Output the (x, y) coordinate of the center of the cell containing the given text.  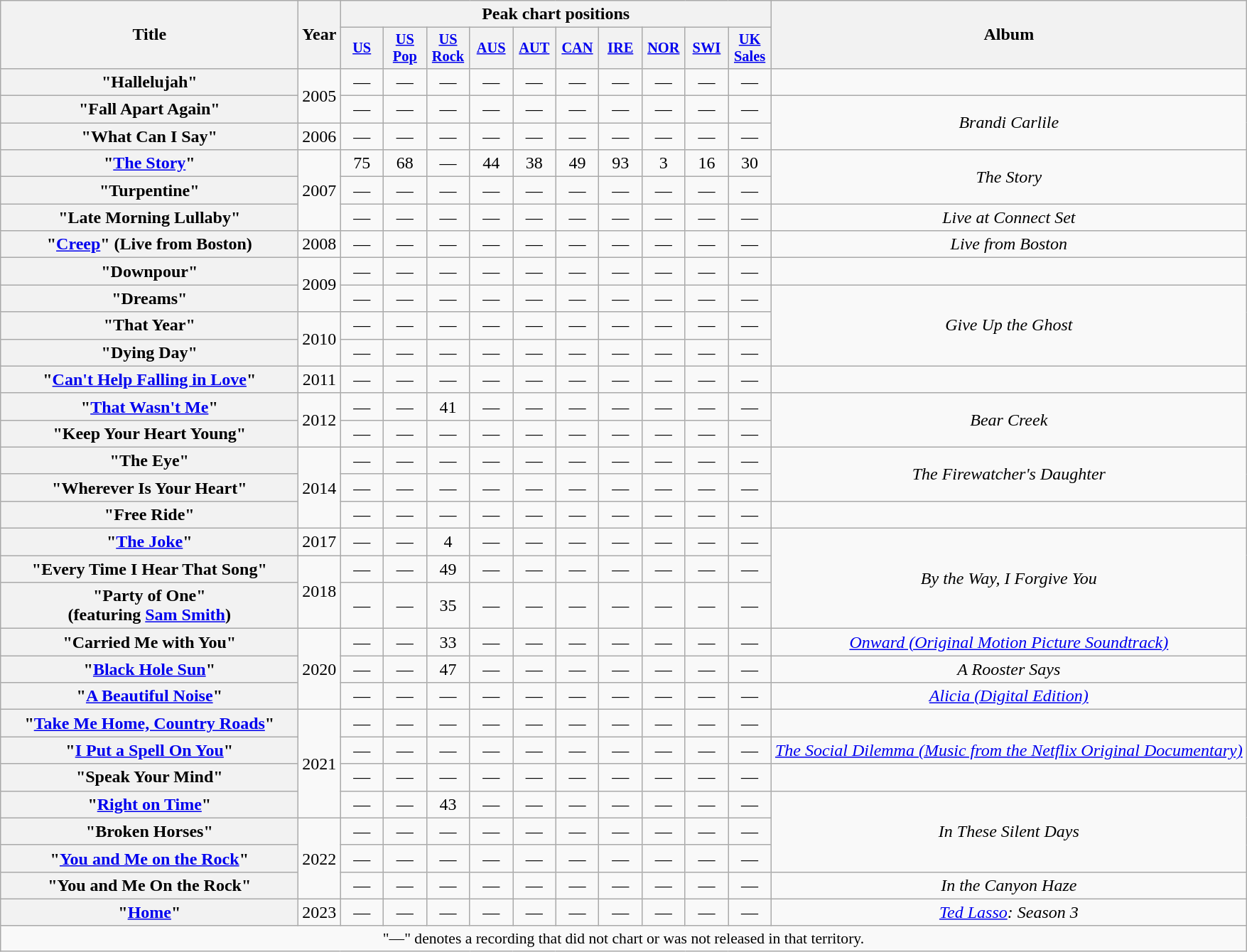
Bear Creek (1009, 420)
2009 (320, 285)
2011 (320, 379)
NOR (664, 48)
43 (448, 804)
"I Put a Spell On You" (149, 750)
75 (362, 163)
SWI (706, 48)
"Turpentine" (149, 190)
"Keep Your Heart Young" (149, 433)
44 (492, 163)
IRE (621, 48)
2005 (320, 95)
"Can't Help Falling in Love" (149, 379)
AUT (534, 48)
2021 (320, 764)
"Carried Me with You" (149, 642)
Peak chart positions (556, 14)
CAN (577, 48)
"Take Me Home, Country Roads" (149, 723)
The Firewatcher's Daughter (1009, 474)
"Late Morning Lullaby" (149, 217)
"The Joke" (149, 542)
AUS (492, 48)
Album (1009, 35)
Brandi Carlile (1009, 123)
33 (448, 642)
USPop (405, 48)
4 (448, 542)
41 (448, 406)
2007 (320, 190)
"Free Ride" (149, 514)
"You and Me On the Rock" (149, 885)
"What Can I Say" (149, 136)
"Black Hole Sun" (149, 669)
"Fall Apart Again" (149, 109)
"Speak Your Mind" (149, 777)
"Home" (149, 912)
"A Beautiful Noise" (149, 696)
38 (534, 163)
Onward (Original Motion Picture Soundtrack) (1009, 642)
2008 (320, 244)
Year (320, 35)
"Party of One" (featuring Sam Smith) (149, 605)
"Dreams" (149, 298)
US (362, 48)
"Wherever Is Your Heart" (149, 487)
"The Story" (149, 163)
"The Eye" (149, 460)
"That Year" (149, 325)
35 (448, 605)
"You and Me on the Rock" (149, 858)
"—" denotes a recording that did not chart or was not released in that territory. (624, 939)
2022 (320, 858)
"That Wasn't Me" (149, 406)
Live at Connect Set (1009, 217)
USRock (448, 48)
2006 (320, 136)
UKSales (750, 48)
Give Up the Ghost (1009, 325)
93 (621, 163)
"Every Time I Hear That Song" (149, 569)
The Story (1009, 177)
2023 (320, 912)
The Social Dilemma (Music from the Netflix Original Documentary) (1009, 750)
Alicia (Digital Edition) (1009, 696)
"Downpour" (149, 271)
16 (706, 163)
"Creep" (Live from Boston) (149, 244)
"Broken Horses" (149, 831)
A Rooster Says (1009, 669)
"Dying Day" (149, 352)
By the Way, I Forgive You (1009, 578)
68 (405, 163)
2010 (320, 339)
47 (448, 669)
3 (664, 163)
2012 (320, 420)
Title (149, 35)
In These Silent Days (1009, 831)
30 (750, 163)
Ted Lasso: Season 3 (1009, 912)
Live from Boston (1009, 244)
2018 (320, 593)
2020 (320, 669)
"Hallelujah" (149, 82)
2014 (320, 487)
2017 (320, 542)
In the Canyon Haze (1009, 885)
"Right on Time" (149, 804)
